Identify which cell holds the provided text, then report its (x, y) central coordinate. 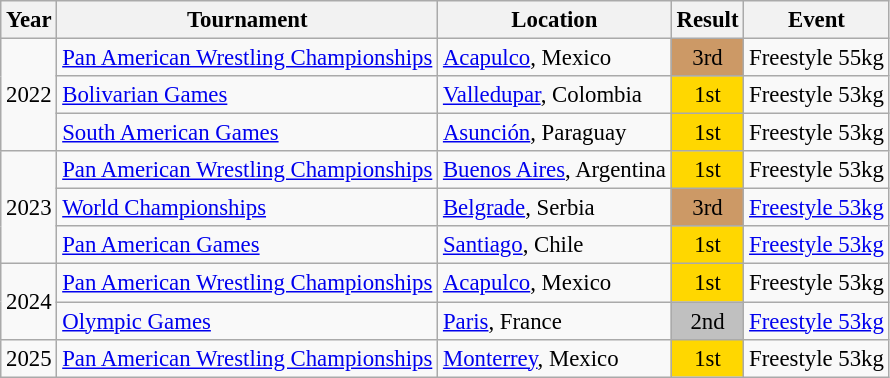
2022 (29, 96)
World Championships (248, 208)
2024 (29, 302)
Buenos Aires, Argentina (555, 170)
Santiago, Chile (555, 245)
Bolivarian Games (248, 95)
Monterrey, Mexico (555, 358)
Year (29, 20)
Belgrade, Serbia (555, 208)
Olympic Games (248, 321)
2nd (708, 321)
2025 (29, 358)
Location (555, 20)
Pan American Games (248, 245)
Result (708, 20)
Event (816, 20)
Valledupar, Colombia (555, 95)
South American Games (248, 133)
Asunción, Paraguay (555, 133)
Paris, France (555, 321)
2023 (29, 208)
Tournament (248, 20)
Freestyle 55kg (816, 58)
